Locate the cell with the specified text and output its (X, Y) center coordinate. 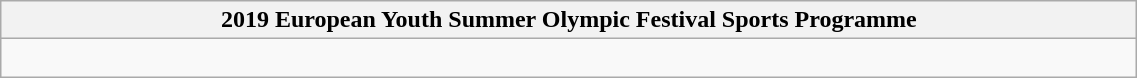
2019 European Youth Summer Olympic Festival Sports Programme (569, 20)
